Return [x, y] of the center of cell containing provided text 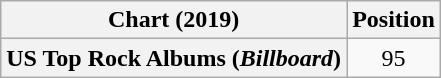
US Top Rock Albums (Billboard) [174, 58]
Position [394, 20]
95 [394, 58]
Chart (2019) [174, 20]
